Find where the given text appears and provide that cell's center as [X, Y] coordinate. 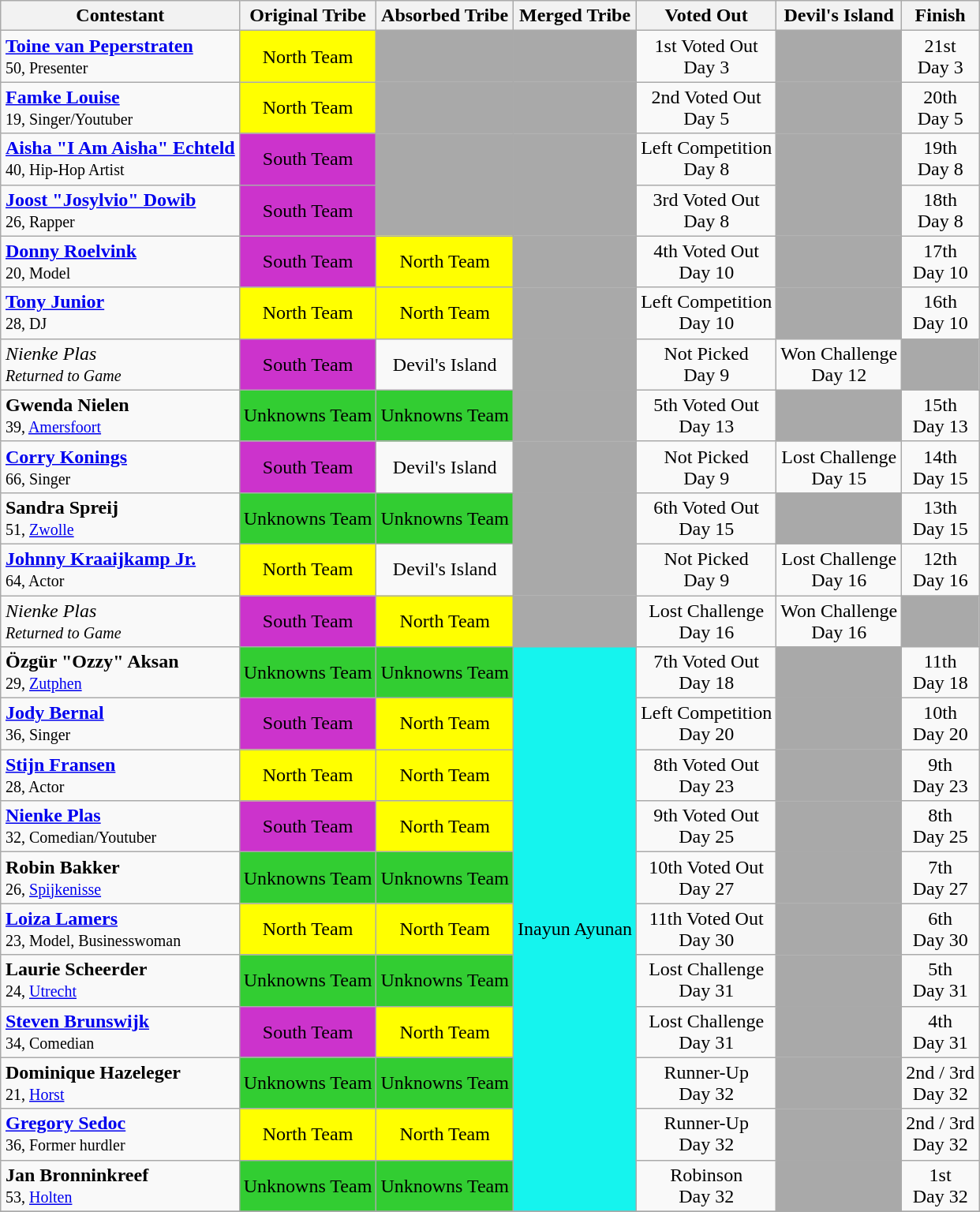
11th Voted OutDay 30 [707, 930]
1st Voted OutDay 3 [707, 57]
Original Tribe [308, 16]
Steven Brunswijk34, Comedian [120, 1032]
11thDay 18 [941, 672]
Aisha "I Am Aisha" Echteld40, Hip-Hop Artist [120, 159]
7th Voted OutDay 18 [707, 672]
14th Day 15 [941, 467]
10th Day 20 [941, 724]
8thDay 25 [941, 827]
9thDay 23 [941, 775]
Contestant [120, 16]
18th Day 8 [941, 210]
Loiza Lamers23, Model, Businesswoman [120, 930]
Laurie Scheerder24, Utrecht [120, 980]
7thDay 27 [941, 877]
Tony Junior28, DJ [120, 312]
Özgür "Ozzy" Aksan29, Zutphen [120, 672]
Finish [941, 16]
Merged Tribe [574, 16]
Lost ChallengeDay 15 [840, 467]
3rd Voted OutDay 8 [707, 210]
RobinsonDay 32 [707, 1185]
6thDay 30 [941, 930]
10th Voted OutDay 27 [707, 877]
9th Voted OutDay 25 [707, 827]
17th Day 10 [941, 262]
5thDay 31 [941, 980]
21st Day 3 [941, 57]
20th Day 5 [941, 107]
Stijn Fransen28, Actor [120, 775]
Joost "Josylvio" Dowib26, Rapper [120, 210]
12thDay 16 [941, 570]
Gwenda Nielen39, Amersfoort [120, 415]
1stDay 32 [941, 1185]
Left CompetitionDay 20 [707, 724]
Johnny Kraaijkamp Jr.64, Actor [120, 570]
19th Day 8 [941, 159]
Inayun Ayunan [574, 930]
Robin Bakker26, Spijkenisse [120, 877]
Jody Bernal36, Singer [120, 724]
Nienke Plas32, Comedian/Youtuber [120, 827]
4th Voted OutDay 10 [707, 262]
Voted Out [707, 16]
8th Voted OutDay 23 [707, 775]
Won ChallengeDay 16 [840, 620]
16th Day 10 [941, 312]
Famke Louise19, Singer/Youtuber [120, 107]
13th Day 15 [941, 518]
Sandra Spreij51, Zwolle [120, 518]
Donny Roelvink20, Model [120, 262]
Absorbed Tribe [445, 16]
6th Voted OutDay 15 [707, 518]
4thDay 31 [941, 1032]
Dominique Hazeleger21, Horst [120, 1083]
Gregory Sedoc36, Former hurdler [120, 1135]
Left CompetitionDay 8 [707, 159]
5th Voted OutDay 13 [707, 415]
15th Day 13 [941, 415]
Jan Bronninkreef53, Holten [120, 1185]
Toine van Peperstraten50, Presenter [120, 57]
Left CompetitionDay 10 [707, 312]
Won ChallengeDay 12 [840, 365]
2nd Voted OutDay 5 [707, 107]
Corry Konings66, Singer [120, 467]
